Find where the given text appears and provide that cell's center as [X, Y] coordinate. 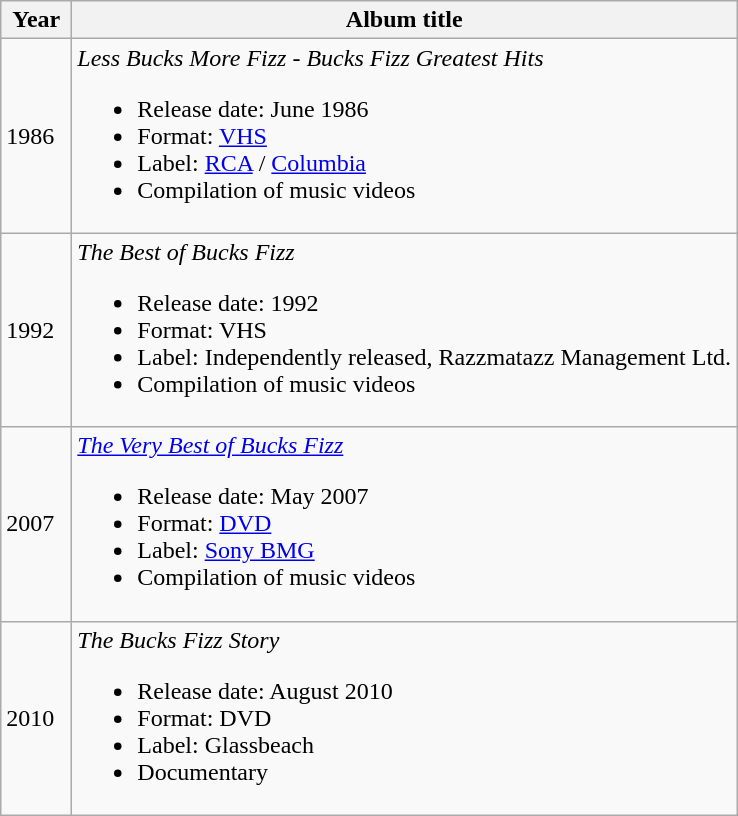
2007 [36, 524]
The Best of Bucks FizzRelease date: 1992Format: VHSLabel: Independently released, Razzmatazz Management Ltd.Compilation of music videos [404, 330]
Year [36, 20]
Album title [404, 20]
The Bucks Fizz Story Release date: August 2010Format: DVDLabel: GlassbeachDocumentary [404, 718]
The Very Best of Bucks FizzRelease date: May 2007Format: DVDLabel: Sony BMGCompilation of music videos [404, 524]
1986 [36, 136]
2010 [36, 718]
1992 [36, 330]
Less Bucks More Fizz - Bucks Fizz Greatest Hits Release date: June 1986Format: VHSLabel: RCA / ColumbiaCompilation of music videos [404, 136]
